Search for the cell housing the specified text and yield its [X, Y] center coordinate. 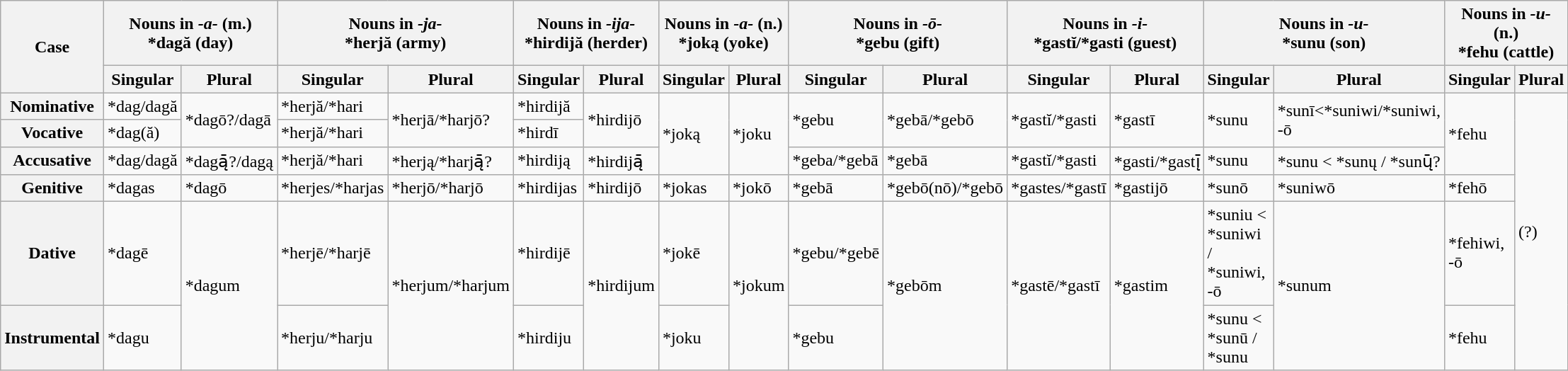
*gasti/*gastį̄ [1157, 161]
*suniwō [1359, 188]
*dagu [142, 338]
*hirdijum [622, 286]
*sunu < *sunų / *sunų̄? [1359, 161]
*dag(ă) [142, 133]
*gebō(nō)/*gebō [946, 188]
Vocative [52, 133]
*dagō [229, 188]
*dagum [229, 286]
Nouns in -ō-*gebu (gift) [898, 33]
Case [52, 47]
*jokē [694, 253]
(?) [1542, 232]
*herjē/*harjē [333, 253]
*gastē/*gastī [1059, 286]
Dative [52, 253]
*gastim [1157, 286]
*hirdijă [549, 106]
*gebā/*gebō [946, 120]
*geba/*gebā [836, 161]
*hirdijē [549, 253]
*sunō [1239, 188]
Nouns in -ja-*herjă (army) [396, 33]
*hirdiją [549, 161]
*herjā/*harjō? [451, 120]
*herjum/*harjum [451, 286]
Nouns in -a- (n.)*joką (yoke) [723, 33]
Instrumental [52, 338]
*jokum [758, 286]
*sunu < *sunū / *sunu [1239, 338]
*dagą̄?/dagą [229, 161]
*hirdijas [549, 188]
Nominative [52, 106]
*sunum [1359, 286]
Nouns in -ija-*hirdijă (herder) [586, 33]
Nouns in -i-*gastĭ/*gasti (guest) [1106, 33]
*hirdī [549, 133]
*herju/*harju [333, 338]
Nouns in -u-*sunu (son) [1324, 33]
*gastī [1157, 120]
*herjes/*harjas [333, 188]
*dagē [142, 253]
*hirdiju [549, 338]
*sunī<*suniwi/*suniwi, -ō [1359, 120]
*jokas [694, 188]
*fehō [1480, 188]
*hirdiją̄ [622, 161]
*gastijō [1157, 188]
*gebōm [946, 286]
*joką [694, 134]
*fehiwi, -ō [1480, 253]
*dagas [142, 188]
Genitive [52, 188]
*gebu/*gebē [836, 253]
*gastes/*gastī [1059, 188]
Nouns in -a- (m.)*dagă (day) [190, 33]
*herją/*harją̄? [451, 161]
Accusative [52, 161]
*dagō?/dagā [229, 120]
*herjō/*harjō [451, 188]
Nouns in -u- (n.)*fehu (cattle) [1506, 33]
*jokō [758, 188]
*suniu < *suniwi / *suniwi, -ō [1239, 253]
